Pinpoint the cell where the given text exists, returning its [x, y] midpoint coordinate. 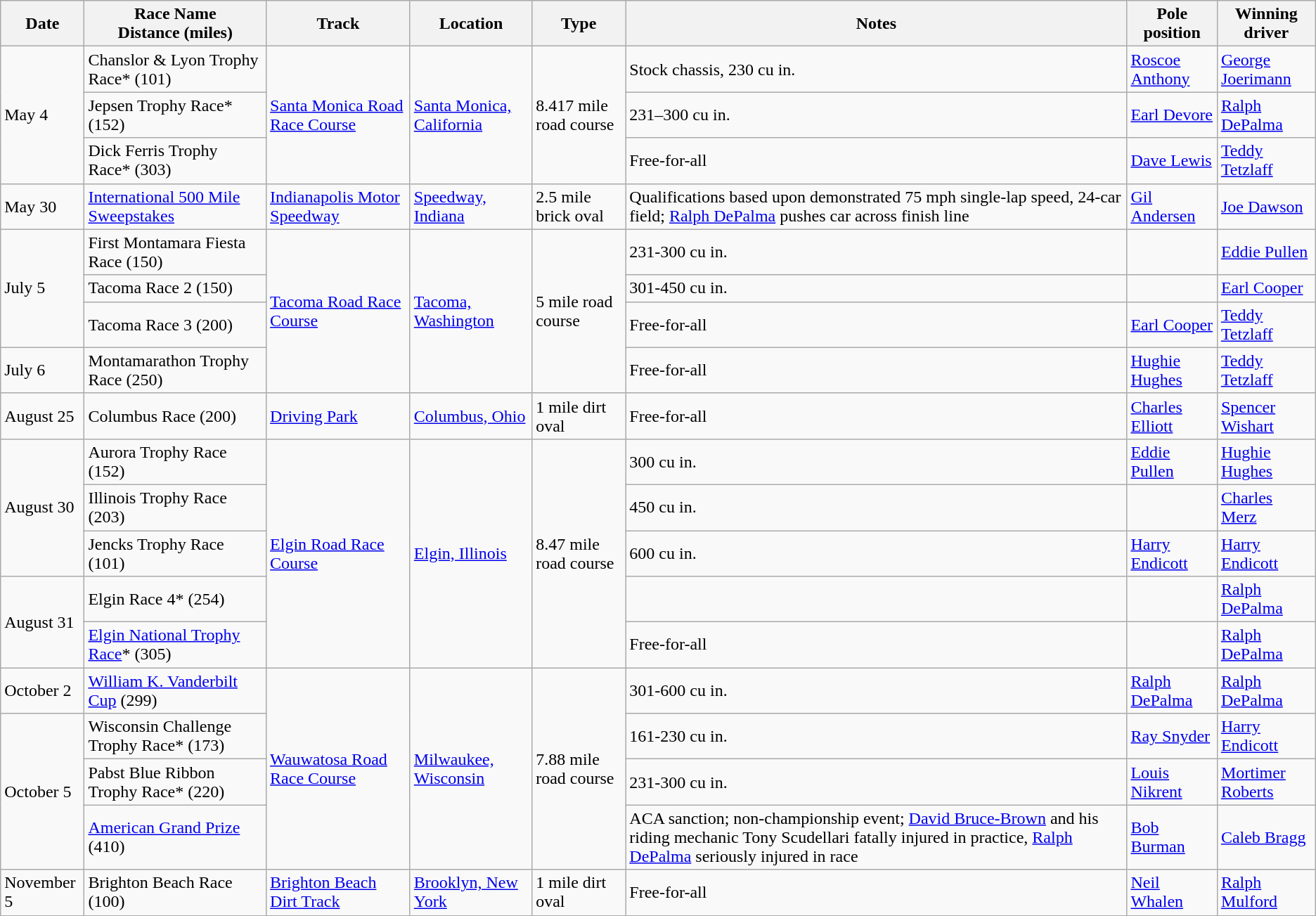
Jencks Trophy Race (101) [176, 553]
October 5 [42, 792]
Tacoma, Washington [471, 311]
Elgin National Trophy Race* (305) [176, 645]
Tacoma Road Race Course [339, 311]
301-600 cu in. [876, 690]
Santa Monica, California [471, 115]
November 5 [42, 893]
Pole position [1172, 24]
2.5 mile brick oval [579, 207]
Chanslor & Lyon Trophy Race* (101) [176, 69]
American Grand Prize (410) [176, 837]
Tacoma Race 2 (150) [176, 288]
Elgin Race 4* (254) [176, 599]
Gil Andersen [1172, 207]
William K. Vanderbilt Cup (299) [176, 690]
Dick Ferris Trophy Race* (303) [176, 160]
Dave Lewis [1172, 160]
7.88 mile road course [579, 769]
Louis Nikrent [1172, 782]
161-230 cu in. [876, 737]
Columbus Race (200) [176, 416]
Montamarathon Trophy Race (250) [176, 370]
Elgin, Illinois [471, 553]
Jepsen Trophy Race* (152) [176, 115]
May 4 [42, 115]
8.47 mile road course [579, 553]
August 25 [42, 416]
Indianapolis Motor Speedway [339, 207]
Location [471, 24]
Milwaukee, Wisconsin [471, 769]
Driving Park [339, 416]
Roscoe Anthony [1172, 69]
Wauwatosa Road Race Course [339, 769]
Track [339, 24]
August 30 [42, 508]
July 5 [42, 288]
Charles Merz [1266, 508]
Wisconsin Challenge Trophy Race* (173) [176, 737]
Winning driver [1266, 24]
Qualifications based upon demonstrated 75 mph single-lap speed, 24-car field; Ralph DePalma pushes car across finish line [876, 207]
Notes [876, 24]
Aurora Trophy Race (152) [176, 461]
Mortimer Roberts [1266, 782]
Joe Dawson [1266, 207]
International 500 Mile Sweepstakes [176, 207]
Caleb Bragg [1266, 837]
First Montamara Fiesta Race (150) [176, 252]
5 mile road course [579, 311]
October 2 [42, 690]
600 cu in. [876, 553]
300 cu in. [876, 461]
Elgin Road Race Course [339, 553]
May 30 [42, 207]
231–300 cu in. [876, 115]
Columbus, Ohio [471, 416]
Stock chassis, 230 cu in. [876, 69]
Brooklyn, New York [471, 893]
Bob Burman [1172, 837]
Spencer Wishart [1266, 416]
Race NameDistance (miles) [176, 24]
July 6 [42, 370]
August 31 [42, 622]
Ray Snyder [1172, 737]
Santa Monica Road Race Course [339, 115]
Ralph Mulford [1266, 893]
8.417 mile road course [579, 115]
Date [42, 24]
301-450 cu in. [876, 288]
Type [579, 24]
Tacoma Race 3 (200) [176, 325]
Brighton Beach Dirt Track [339, 893]
450 cu in. [876, 508]
Earl Devore [1172, 115]
George Joerimann [1266, 69]
Illinois Trophy Race (203) [176, 508]
Neil Whalen [1172, 893]
Speedway, Indiana [471, 207]
Brighton Beach Race (100) [176, 893]
Charles Elliott [1172, 416]
Pabst Blue Ribbon Trophy Race* (220) [176, 782]
